From the cell containing the given text, extract its center point as [X, Y] coordinate. 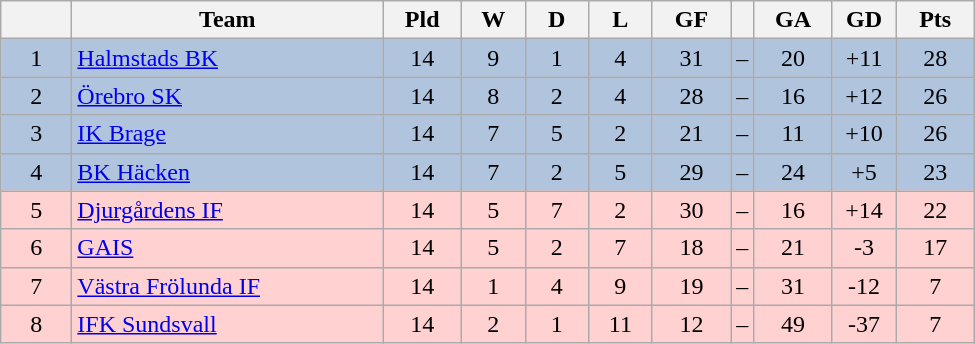
+5 [864, 172]
IFK Sundsvall [228, 324]
BK Häcken [228, 172]
6 [36, 248]
49 [794, 324]
Pld [422, 20]
+14 [864, 210]
W [493, 20]
Halmstads BK [228, 58]
Team [228, 20]
-12 [864, 286]
12 [692, 324]
Örebro SK [228, 96]
GD [864, 20]
L [621, 20]
17 [936, 248]
-3 [864, 248]
23 [936, 172]
18 [692, 248]
GF [692, 20]
29 [692, 172]
IK Brage [228, 134]
19 [692, 286]
Västra Frölunda IF [228, 286]
+12 [864, 96]
22 [936, 210]
D [557, 20]
GA [794, 20]
-37 [864, 324]
+11 [864, 58]
+10 [864, 134]
20 [794, 58]
Pts [936, 20]
GAIS [228, 248]
3 [36, 134]
Djurgårdens IF [228, 210]
24 [794, 172]
30 [692, 210]
